Return the (X, Y) coordinate for the center point of the cell that contains the specified text.  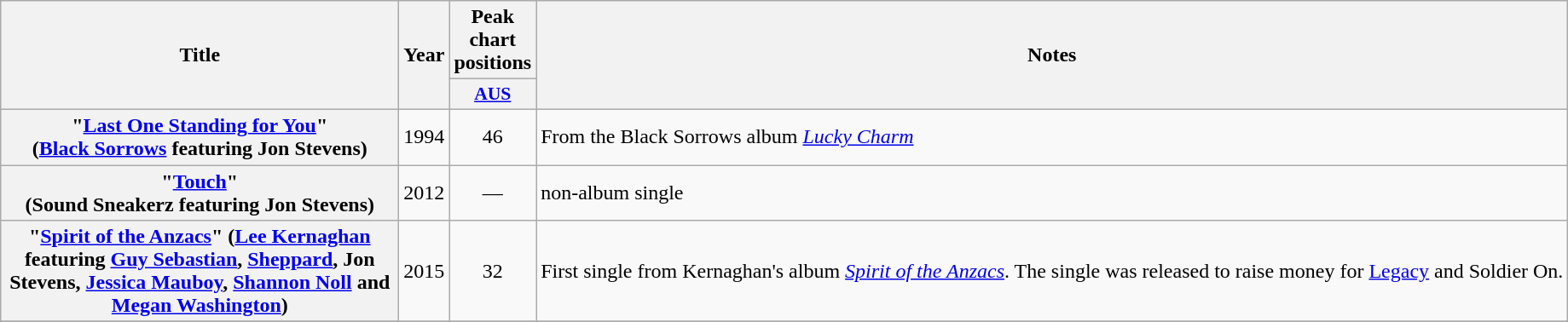
32 (493, 271)
"Touch" (Sound Sneakerz featuring Jon Stevens) (200, 193)
First single from Kernaghan's album Spirit of the Anzacs. The single was released to raise money for Legacy and Soldier On. (1052, 271)
From the Black Sorrows album Lucky Charm (1052, 136)
Title (200, 55)
"Spirit of the Anzacs" (Lee Kernaghan featuring Guy Sebastian, Sheppard, Jon Stevens, Jessica Mauboy, Shannon Noll and Megan Washington) (200, 271)
non-album single (1052, 193)
2012 (425, 193)
Year (425, 55)
46 (493, 136)
2015 (425, 271)
1994 (425, 136)
Peak chart positions (493, 40)
Notes (1052, 55)
AUS (493, 95)
— (493, 193)
"Last One Standing for You" (Black Sorrows featuring Jon Stevens) (200, 136)
